Find where the given text appears and provide that cell's center as (x, y) coordinate. 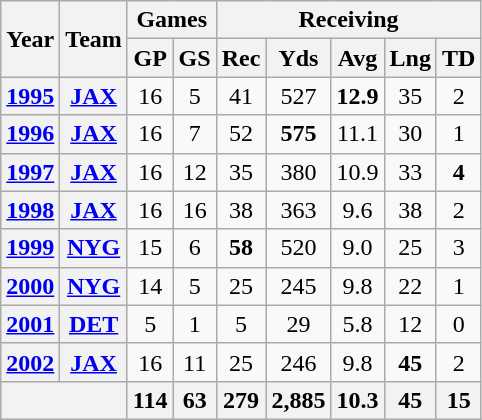
GS (194, 58)
Games (172, 20)
10.3 (358, 400)
Year (30, 39)
14 (150, 286)
30 (410, 134)
41 (241, 96)
29 (298, 324)
Lng (410, 58)
58 (241, 248)
246 (298, 362)
2,885 (298, 400)
1998 (30, 210)
0 (458, 324)
9.6 (358, 210)
Receiving (348, 20)
3 (458, 248)
114 (150, 400)
Yds (298, 58)
11.1 (358, 134)
DET (94, 324)
380 (298, 172)
11 (194, 362)
2001 (30, 324)
527 (298, 96)
2000 (30, 286)
6 (194, 248)
1996 (30, 134)
7 (194, 134)
1999 (30, 248)
22 (410, 286)
Avg (358, 58)
33 (410, 172)
1995 (30, 96)
52 (241, 134)
5.8 (358, 324)
363 (298, 210)
GP (150, 58)
520 (298, 248)
1997 (30, 172)
10.9 (358, 172)
2002 (30, 362)
63 (194, 400)
TD (458, 58)
9.0 (358, 248)
279 (241, 400)
Team (94, 39)
4 (458, 172)
245 (298, 286)
12.9 (358, 96)
575 (298, 134)
Rec (241, 58)
